Locate the cell with the specified text and output its [x, y] center coordinate. 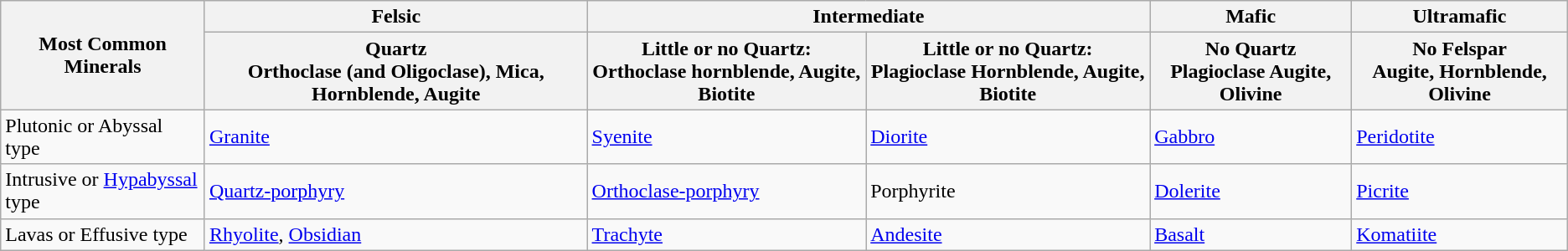
Picrite [1460, 191]
Ultramafic [1460, 17]
Little or no Quartz: Orthoclase hornblende, Augite, Biotite [727, 71]
Gabbro [1251, 137]
Granite [395, 137]
Most Common Minerals [103, 55]
Quartz Orthoclase (and Oligoclase), Mica, Hornblende, Augite [395, 71]
Komatiite [1460, 234]
Peridotite [1460, 137]
Dolerite [1251, 191]
No Felspar Augite, Hornblende, Olivine [1460, 71]
Porphyrite [1008, 191]
Trachyte [727, 234]
Quartz-porphyry [395, 191]
Intrusive or Hypabyssal type [103, 191]
Andesite [1008, 234]
Lavas or Effusive type [103, 234]
Rhyolite, Obsidian [395, 234]
Intermediate [869, 17]
Felsic [395, 17]
Basalt [1251, 234]
Syenite [727, 137]
No Quartz Plagioclase Augite, Olivine [1251, 71]
Diorite [1008, 137]
Orthoclase-porphyry [727, 191]
Little or no Quartz: Plagioclase Hornblende, Augite, Biotite [1008, 71]
Mafic [1251, 17]
Plutonic or Abyssal type [103, 137]
